Determine the (x, y) coordinate at the center of the cell enclosing the given text.  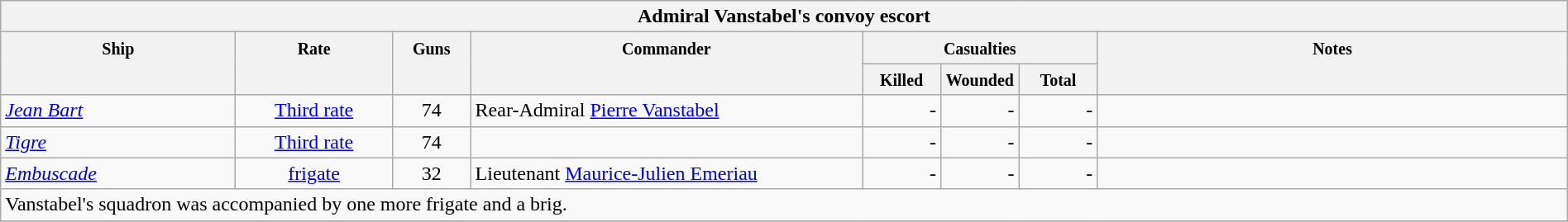
Lieutenant Maurice-Julien Emeriau (667, 173)
Vanstabel's squadron was accompanied by one more frigate and a brig. (784, 205)
Wounded (979, 79)
frigate (314, 173)
Admiral Vanstabel's convoy escort (784, 17)
Jean Bart (118, 111)
Rate (314, 64)
Commander (667, 64)
Notes (1332, 64)
Tigre (118, 142)
Rear-Admiral Pierre Vanstabel (667, 111)
Embuscade (118, 173)
Guns (432, 64)
Casualties (980, 48)
Ship (118, 64)
Total (1059, 79)
32 (432, 173)
Killed (901, 79)
